Extract the [x, y] coordinate from the center of the cell holding the provided text.  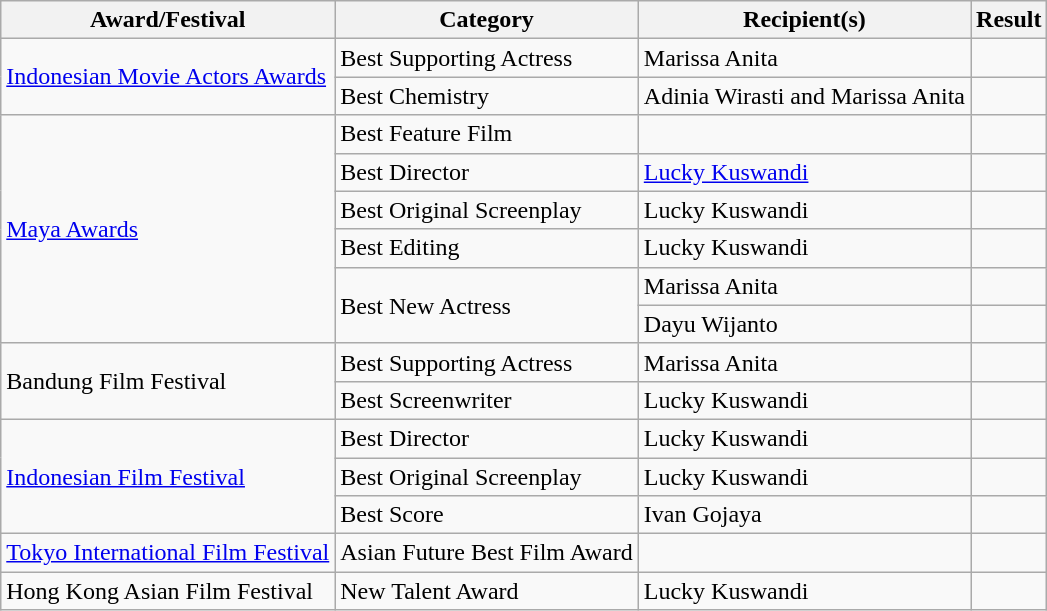
Category [487, 20]
Best Score [487, 515]
Best Feature Film [487, 134]
New Talent Award [487, 591]
Hong Kong Asian Film Festival [168, 591]
Dayu Wijanto [804, 324]
Best Screenwriter [487, 400]
Best New Actress [487, 305]
Indonesian Movie Actors Awards [168, 77]
Best Chemistry [487, 96]
Recipient(s) [804, 20]
Maya Awards [168, 229]
Indonesian Film Festival [168, 476]
Result [1009, 20]
Adinia Wirasti and Marissa Anita [804, 96]
Bandung Film Festival [168, 381]
Ivan Gojaya [804, 515]
Best Editing [487, 248]
Asian Future Best Film Award [487, 553]
Tokyo International Film Festival [168, 553]
Award/Festival [168, 20]
